Return the [X, Y] coordinate for the center point of the cell that contains the specified text.  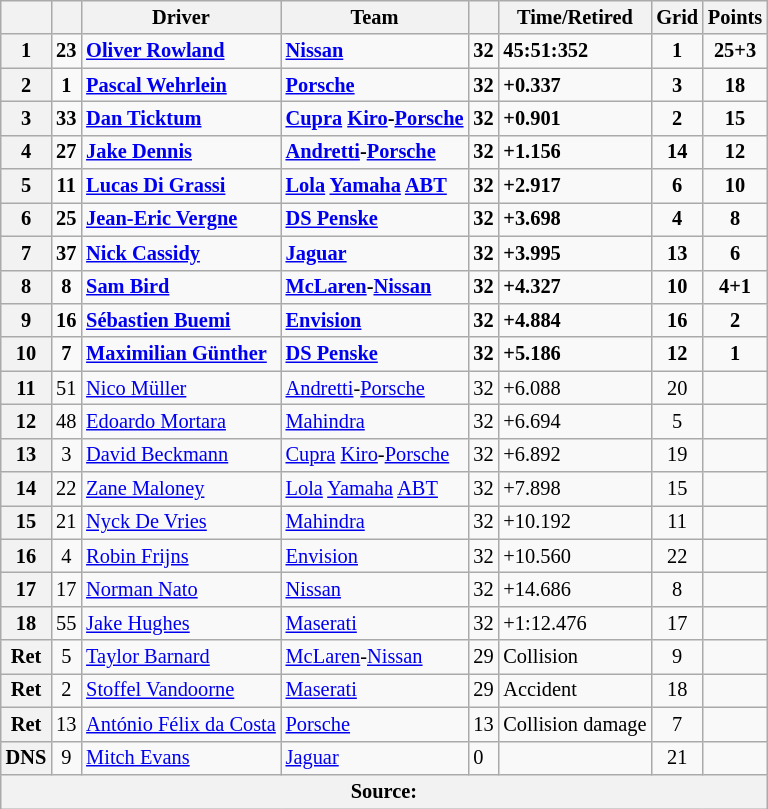
+1:12.476 [574, 623]
0 [483, 758]
Sébastien Buemi [180, 320]
45:51:352 [574, 51]
Nick Cassidy [180, 253]
+2.917 [574, 186]
37 [66, 253]
+3.698 [574, 219]
Norman Nato [180, 589]
19 [677, 455]
Accident [574, 690]
David Beckmann [180, 455]
25 [66, 219]
+4.327 [574, 287]
Driver [180, 17]
+0.337 [574, 85]
+5.186 [574, 354]
33 [66, 118]
DNS [26, 758]
+6.892 [574, 455]
Source: [384, 791]
Edoardo Mortara [180, 421]
48 [66, 421]
Nyck De Vries [180, 522]
Zane Maloney [180, 489]
+4.884 [574, 320]
+14.686 [574, 589]
+6.694 [574, 421]
20 [677, 388]
+7.898 [574, 489]
55 [66, 623]
Grid [677, 17]
23 [66, 51]
Team [375, 17]
+10.192 [574, 522]
51 [66, 388]
Jake Hughes [180, 623]
Collision damage [574, 724]
+3.995 [574, 253]
António Félix da Costa [180, 724]
Sam Bird [180, 287]
Maximilian Günther [180, 354]
Mitch Evans [180, 758]
Points [735, 17]
+0.901 [574, 118]
Dan Ticktum [180, 118]
Nico Müller [180, 388]
+1.156 [574, 152]
25+3 [735, 51]
4+1 [735, 287]
Jake Dennis [180, 152]
27 [66, 152]
Pascal Wehrlein [180, 85]
Collision [574, 657]
Time/Retired [574, 17]
Robin Frijns [180, 556]
Stoffel Vandoorne [180, 690]
Jean-Eric Vergne [180, 219]
+10.560 [574, 556]
+6.088 [574, 388]
Oliver Rowland [180, 51]
Taylor Barnard [180, 657]
Lucas Di Grassi [180, 186]
